Detect which cell encompasses the target text, then output its [X, Y] center coordinate. 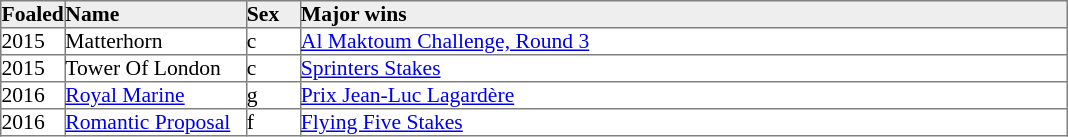
Sex [273, 14]
Royal Marine [156, 96]
Tower Of London [156, 68]
Major wins [683, 14]
g [273, 96]
Name [156, 14]
Matterhorn [156, 42]
f [273, 122]
Al Maktoum Challenge, Round 3 [683, 42]
Romantic Proposal [156, 122]
Flying Five Stakes [683, 122]
Prix Jean-Luc Lagardère [683, 96]
Sprinters Stakes [683, 68]
Foaled [33, 14]
